Determine the (x, y) coordinate at the center of the cell enclosing the given text.  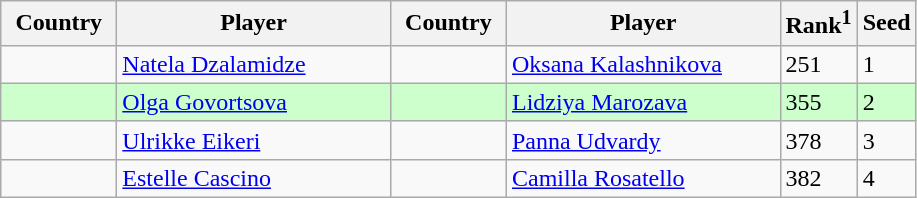
382 (818, 178)
Camilla Rosatello (643, 178)
251 (818, 64)
Lidziya Marozava (643, 102)
Seed (886, 24)
Panna Udvardy (643, 140)
3 (886, 140)
Ulrikke Eikeri (254, 140)
2 (886, 102)
Olga Govortsova (254, 102)
Estelle Cascino (254, 178)
1 (886, 64)
4 (886, 178)
355 (818, 102)
378 (818, 140)
Natela Dzalamidze (254, 64)
Oksana Kalashnikova (643, 64)
Rank1 (818, 24)
